Scan for the cell matching the given text and deliver its [x, y] coordinate at center. 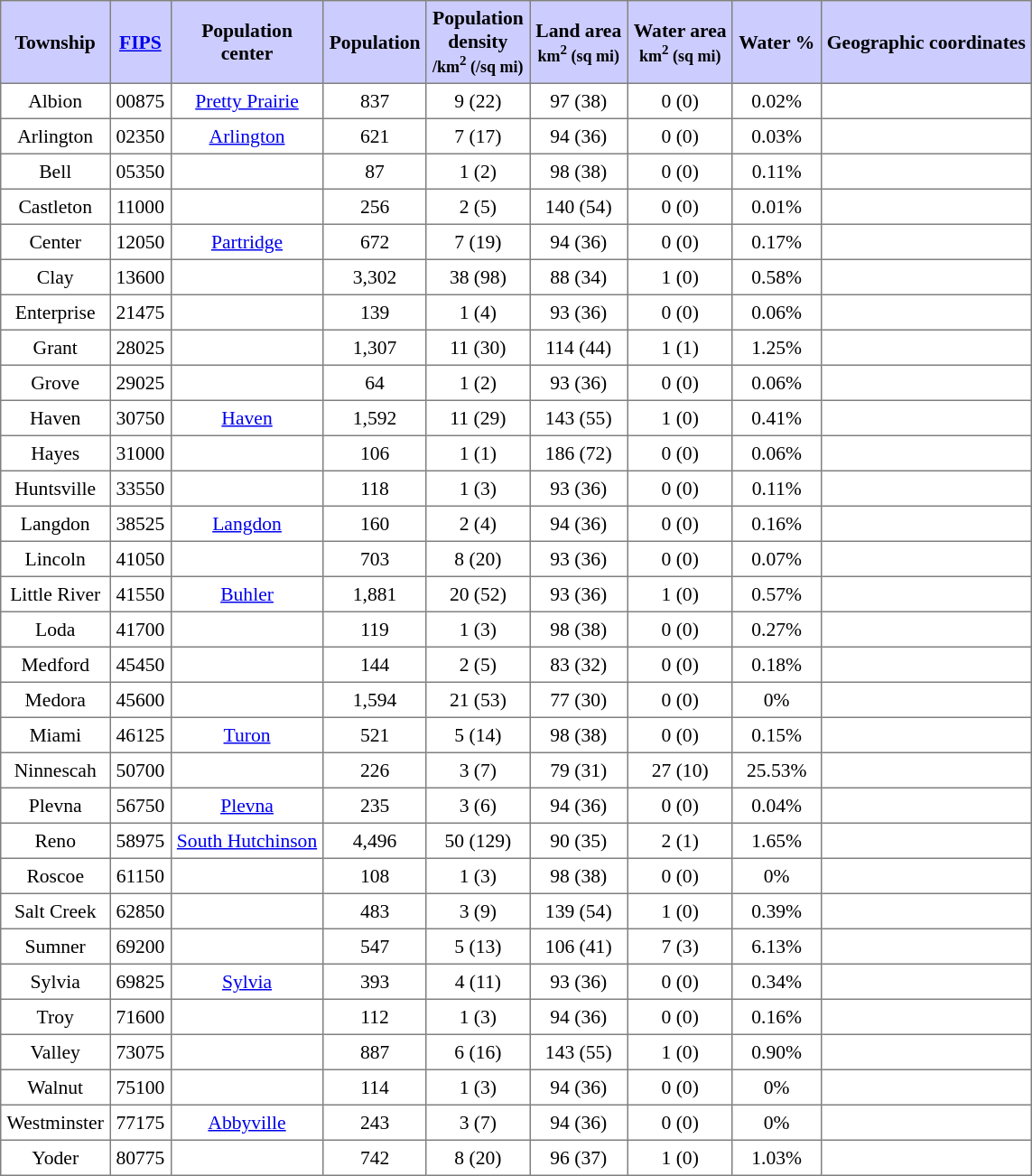
69200 [141, 947]
1.03% [776, 1158]
703 [375, 558]
Geographic coordinates [926, 42]
33550 [141, 488]
38525 [141, 524]
77175 [141, 1122]
2 (1) [680, 840]
Grant [56, 347]
6 (16) [478, 1051]
256 [375, 206]
1,592 [375, 417]
0.17% [776, 242]
Lincoln [56, 558]
Populationdensity/km2 (/sq mi) [478, 42]
Land areakm2 (sq mi) [578, 42]
0.58% [776, 276]
46125 [141, 735]
0.41% [776, 417]
4 (11) [478, 981]
139 [375, 313]
114 [375, 1087]
0.04% [776, 806]
9 (22) [478, 101]
11000 [141, 206]
0.57% [776, 594]
0.15% [776, 735]
0.90% [776, 1051]
64 [375, 383]
5 (14) [478, 735]
11 (30) [478, 347]
80775 [141, 1158]
Partridge [247, 242]
29025 [141, 383]
Castleton [56, 206]
186 (72) [578, 453]
1.25% [776, 347]
144 [375, 665]
226 [375, 770]
0.01% [776, 206]
235 [375, 806]
1.65% [776, 840]
Medford [56, 665]
Clay [56, 276]
5 (13) [478, 947]
742 [375, 1158]
Albion [56, 101]
Township [56, 42]
Reno [56, 840]
Loda [56, 629]
Populationcenter [247, 42]
483 [375, 910]
21 (53) [478, 699]
90 (35) [578, 840]
106 (41) [578, 947]
Huntsville [56, 488]
77 (30) [578, 699]
79 (31) [578, 770]
Westminster [56, 1122]
97 (38) [578, 101]
56750 [141, 806]
7 (3) [680, 947]
Grove [56, 383]
837 [375, 101]
0.39% [776, 910]
Salt Creek [56, 910]
Bell [56, 172]
02350 [141, 135]
0.34% [776, 981]
Water % [776, 42]
88 (34) [578, 276]
1,307 [375, 347]
7 (17) [478, 135]
75100 [141, 1087]
Pretty Prairie [247, 101]
Medora [56, 699]
71600 [141, 1017]
0.07% [776, 558]
4,496 [375, 840]
27 (10) [680, 770]
Roscoe [56, 876]
887 [375, 1051]
28025 [141, 347]
Miami [56, 735]
Water areakm2 (sq mi) [680, 42]
119 [375, 629]
0.02% [776, 101]
41550 [141, 594]
2 (4) [478, 524]
0.03% [776, 135]
118 [375, 488]
Valley [56, 1051]
Troy [56, 1017]
139 (54) [578, 910]
69825 [141, 981]
106 [375, 453]
11 (29) [478, 417]
73075 [141, 1051]
672 [375, 242]
Abbyville [247, 1122]
00875 [141, 101]
50 (129) [478, 840]
Hayes [56, 453]
South Hutchinson [247, 840]
108 [375, 876]
83 (32) [578, 665]
62850 [141, 910]
Enterprise [56, 313]
621 [375, 135]
FIPS [141, 42]
20 (52) [478, 594]
Population [375, 42]
6.13% [776, 947]
30750 [141, 417]
Walnut [56, 1087]
Sumner [56, 947]
31000 [141, 453]
45450 [141, 665]
1,594 [375, 699]
Buhler [247, 594]
7 (19) [478, 242]
243 [375, 1122]
13600 [141, 276]
45600 [141, 699]
1 (4) [478, 313]
393 [375, 981]
547 [375, 947]
12050 [141, 242]
112 [375, 1017]
41050 [141, 558]
58975 [141, 840]
96 (37) [578, 1158]
Little River [56, 594]
61150 [141, 876]
0.18% [776, 665]
3 (9) [478, 910]
0.27% [776, 629]
Ninnescah [56, 770]
114 (44) [578, 347]
25.53% [776, 770]
1,881 [375, 594]
Turon [247, 735]
3 (6) [478, 806]
41700 [141, 629]
521 [375, 735]
50700 [141, 770]
Center [56, 242]
Yoder [56, 1158]
87 [375, 172]
160 [375, 524]
38 (98) [478, 276]
3,302 [375, 276]
05350 [141, 172]
21475 [141, 313]
140 (54) [578, 206]
